Provide the (X, Y) coordinate of the cell's center where the given text is located.  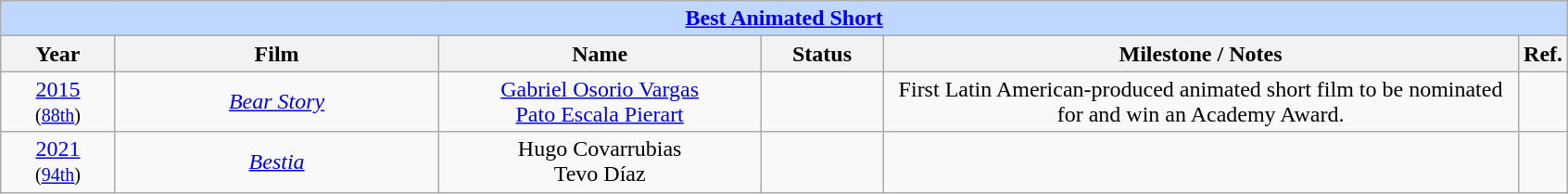
Hugo CovarrubiasTevo Díaz (601, 162)
Bear Story (276, 102)
Gabriel Osorio VargasPato Escala Pierart (601, 102)
Film (276, 54)
Name (601, 54)
Year (58, 54)
Milestone / Notes (1200, 54)
2021(94th) (58, 162)
Bestia (276, 162)
2015(88th) (58, 102)
Ref. (1544, 54)
Best Animated Short (784, 19)
First Latin American-produced animated short film to be nominated for and win an Academy Award. (1200, 102)
Status (821, 54)
